Locate the cell with the specified text and output its [X, Y] center coordinate. 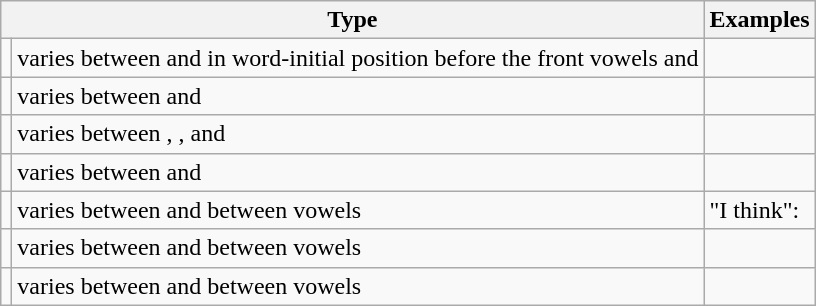
Examples [760, 20]
Type [352, 20]
varies between , , and [358, 134]
"I think": [760, 210]
varies between and in word-initial position before the front vowels and [358, 58]
